Identify which cell holds the provided text, then report its (X, Y) central coordinate. 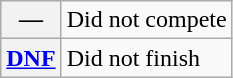
Did not compete (146, 20)
DNF (31, 58)
Did not finish (146, 58)
— (31, 20)
